Determine the (x, y) coordinate at the center of the cell enclosing the given text.  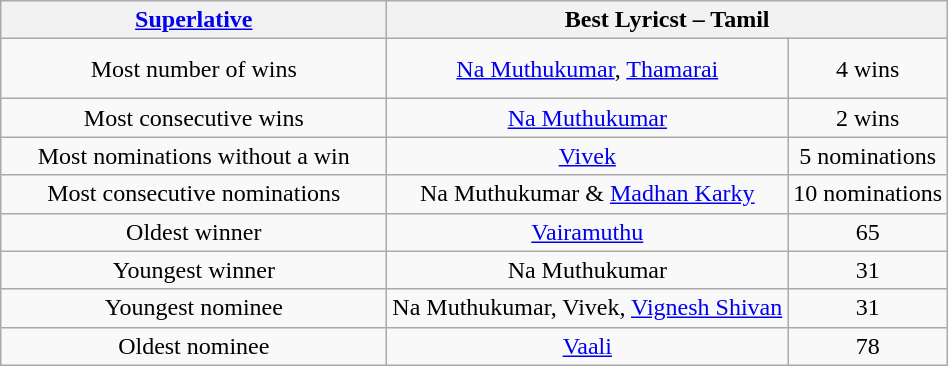
Oldest winner (194, 232)
Most consecutive nominations (194, 194)
Youngest winner (194, 270)
Most consecutive wins (194, 118)
4 wins (868, 69)
Oldest nominee (194, 346)
Best Lyricst – Tamil (668, 20)
10 nominations (868, 194)
2 wins (868, 118)
Superlative (194, 20)
78 (868, 346)
Most number of wins (194, 69)
Youngest nominee (194, 308)
Na Muthukumar, Thamarai (588, 69)
Vaali (588, 346)
Na Muthukumar & Madhan Karky (588, 194)
Vivek (588, 156)
Most nominations without a win (194, 156)
65 (868, 232)
Vairamuthu (588, 232)
5 nominations (868, 156)
Na Muthukumar, Vivek, Vignesh Shivan (588, 308)
